Determine the [X, Y] coordinate at the center of the cell enclosing the given text.  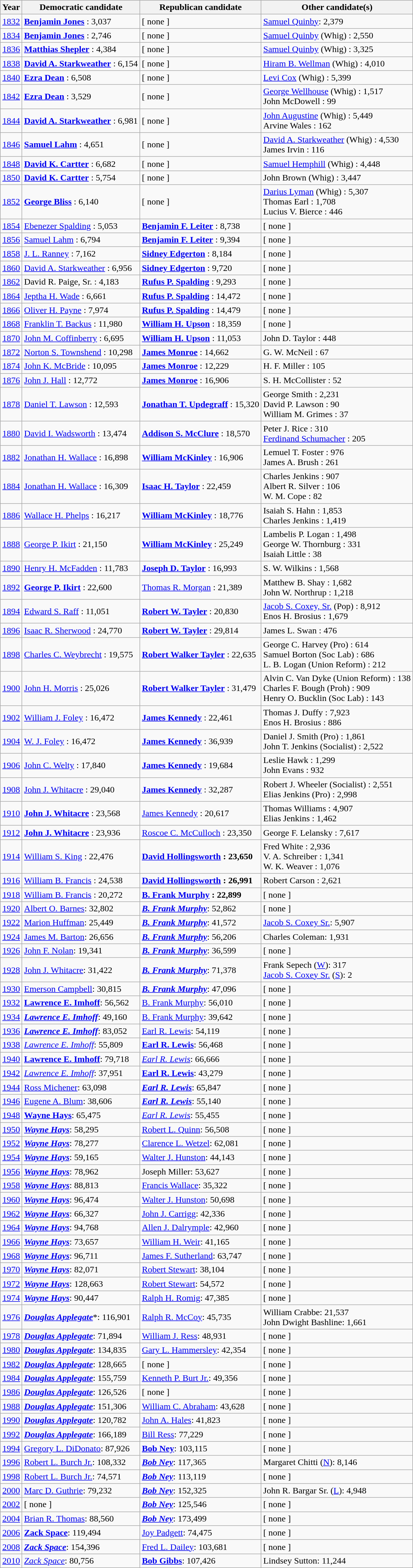
1994 [11, 1448]
1852 [11, 202]
Earl R. Lewis: 55,140 [201, 1101]
Sidney Edgerton : 9,720 [201, 268]
Lawrence E. Imhoff: 79,718 [81, 1059]
1868 [11, 324]
Jonathan H. Wallace : 16,309 [81, 486]
David K. Cartter : 6,682 [81, 164]
Robert L. Burch Jr.: 74,571 [81, 1476]
Norton S. Townshend : 10,298 [81, 352]
William H. Weir: 41,165 [201, 1242]
Joseph D. Taylor : 16,993 [201, 568]
George C. Harvey (Pro) : 614Samuel Borton (Soc Lab) : 686L. B. Logan (Union Reform) : 212 [337, 654]
1920 [11, 909]
Ralph R. McCoy: 45,735 [201, 1317]
1858 [11, 254]
B. Frank Murphy: 56,206 [201, 937]
1906 [11, 766]
James L. Swan : 476 [337, 630]
William B. Francis : 20,272 [81, 894]
1846 [11, 145]
1842 [11, 97]
1878 [11, 404]
Earl R. Lewis: 65,847 [201, 1087]
Henry H. McFadden : 11,783 [81, 568]
Brian R. Thomas: 88,560 [81, 1519]
Robert Stewart: 54,572 [201, 1284]
Jonathan T. Updegraff : 15,320 [201, 404]
1900 [11, 688]
1896 [11, 630]
1866 [11, 310]
David A. Starkweather : 6,154 [81, 63]
Joy Padgett: 74,475 [201, 1533]
Jacob S. Coxey Sr.: 5,907 [337, 923]
1880 [11, 433]
1916 [11, 880]
Robert Walker Tayler : 31,479 [201, 688]
Samuel Quinby (Whig) : 2,550 [337, 35]
George F. Lelansky : 7,617 [337, 832]
Walter J. Hunston: 44,143 [201, 1158]
David I. Wadsworth : 13,474 [81, 433]
Robert W. Tayler : 29,814 [201, 630]
1976 [11, 1317]
Gregory L. DiDonato: 87,926 [81, 1448]
Zack Space: 119,494 [81, 1533]
Zack Space: 80,756 [81, 1561]
1936 [11, 1031]
1954 [11, 1158]
1990 [11, 1420]
William C. Abraham: 43,628 [201, 1406]
Douglas Applegate: 155,759 [81, 1378]
1992 [11, 1434]
W. J. Foley : 16,472 [81, 741]
Darius Lyman (Whig) : 5,307Thomas Earl : 1,708Lucius V. Bierce : 446 [337, 202]
Wayne Hays: 128,663 [81, 1284]
1988 [11, 1406]
Earl R. Lewis: 54,119 [201, 1031]
Robert W. Tayler : 20,830 [201, 611]
Edward S. Raff : 11,051 [81, 611]
1978 [11, 1336]
James Monroe : 14,662 [201, 352]
1890 [11, 568]
Wayne Hays: 59,165 [81, 1158]
Douglas Applegate: 128,665 [81, 1364]
George P. Ikirt : 21,150 [81, 544]
Wayne Hays: 96,474 [81, 1200]
William H. Upson : 11,053 [201, 338]
Robert L. Quinn: 56,508 [201, 1129]
Earl R. Lewis: 66,666 [201, 1059]
1974 [11, 1298]
1930 [11, 989]
1944 [11, 1087]
Frank Sepech (W): 317Jacob S. Coxey Sr. (S): 2 [337, 970]
1960 [11, 1200]
S. H. McCollister : 52 [337, 380]
George Bliss : 6,140 [81, 202]
Benjamin F. Leiter : 8,738 [201, 226]
Isaac R. Sherwood : 24,770 [81, 630]
Matthew B. Shay : 1,682John W. Northrup : 1,218 [337, 588]
Clarence L. Wetzel: 62,081 [201, 1144]
B. Frank Murphy: 56,010 [201, 1003]
Fred White : 2,936V. A. Schreiber : 1,341W. K. Weaver : 1,076 [337, 856]
James Kennedy : 36,939 [201, 741]
John Augustine (Whig) : 5,449Arvine Wales : 162 [337, 120]
1850 [11, 178]
Jacob S. Coxey, Sr. (Pop) : 8,912Enos H. Brosius : 1,679 [337, 611]
1840 [11, 78]
Earl R. Lewis: 55,455 [201, 1115]
Emerson Campbell: 30,815 [81, 989]
Ross Michener: 63,098 [81, 1087]
Robert Carson : 2,621 [337, 880]
Wayne Hays: 88,813 [81, 1186]
1922 [11, 923]
1864 [11, 296]
1982 [11, 1364]
B. Frank Murphy: 71,378 [201, 970]
Margaret Chitti (N): 8,146 [337, 1462]
1952 [11, 1144]
1898 [11, 654]
Bob Ney: 117,365 [201, 1462]
1832 [11, 21]
1956 [11, 1172]
Robert Stewart: 38,104 [201, 1270]
1950 [11, 1129]
Wayne Hays: 94,768 [81, 1228]
B. Frank Murphy: 36,599 [201, 951]
Hiram B. Wellman (Whig) : 4,010 [337, 63]
Ralph H. Romig: 47,385 [201, 1298]
John H. Morris : 25,026 [81, 688]
Wayne Hays: 66,327 [81, 1214]
Lawrence E. Imhoff: 37,951 [81, 1073]
John J. Whitacre : 23,568 [81, 814]
J. L. Ranney : 7,162 [81, 254]
Douglas Applegate: 71,894 [81, 1336]
Rufus P. Spalding : 14,479 [201, 310]
1958 [11, 1186]
Bill Ress: 77,229 [201, 1434]
1970 [11, 1270]
John J. Whitacre: 31,422 [81, 970]
Matthias Shepler : 4,384 [81, 49]
Albert O. Barnes: 32,802 [81, 909]
James Kennedy : 22,461 [201, 718]
1980 [11, 1350]
1902 [11, 718]
Samuel Hemphill (Whig) : 4,448 [337, 164]
Charles Jenkins : 907Albert R. Silver : 106W. M. Cope : 82 [337, 486]
Douglas Applegate: 126,526 [81, 1392]
Robert L. Burch Jr.: 108,332 [81, 1462]
Benjamin Jones : 3,037 [81, 21]
Lambelis P. Logan : 1,498George W. Thornburg : 331Isaiah Little : 38 [337, 544]
1968 [11, 1256]
Bob Ney: 113,119 [201, 1476]
Peter J. Rice : 310Ferdinand Schumacher : 205 [337, 433]
Lemuel T. Foster : 976James A. Brush : 261 [337, 457]
John A. Hales: 41,823 [201, 1420]
George Smith : 2,231David P. Lawson : 90William M. Grimes : 37 [337, 404]
1908 [11, 789]
Samuel Quinby: 2,379 [337, 21]
1856 [11, 240]
Levi Cox (Whig) : 5,399 [337, 78]
Wayne Hays: 65,475 [81, 1115]
1966 [11, 1242]
Benjamin Jones : 2,746 [81, 35]
Earl R. Lewis: 43,279 [201, 1073]
William McKinley : 16,906 [201, 457]
Lawrence E. Imhoff: 55,809 [81, 1045]
Isaac H. Taylor : 22,459 [201, 486]
Marc D. Guthrie: 79,232 [81, 1490]
David A. Starkweather (Whig) : 4,530James Irvin : 116 [337, 145]
David K. Cartter : 5,754 [81, 178]
Wayne Hays: 82,071 [81, 1270]
Ezra Dean : 3,529 [81, 97]
1934 [11, 1017]
1940 [11, 1059]
James Monroe : 12,229 [201, 366]
Douglas Applegate*: 116,901 [81, 1317]
1892 [11, 588]
Douglas Applegate: 166,189 [81, 1434]
James Kennedy : 19,684 [201, 766]
James M. Barton: 26,656 [81, 937]
1918 [11, 894]
1984 [11, 1378]
Roscoe C. McCulloch : 23,350 [201, 832]
Thomas Williams : 4,907Elias Jenkins : 1,462 [337, 814]
1838 [11, 63]
Robert J. Wheeler (Socialist) : 2,551Elias Jenkins (Pro) : 2,998 [337, 789]
Wayne Hays: 78,962 [81, 1172]
Lawrence E. Imhoff: 49,160 [81, 1017]
1884 [11, 486]
1836 [11, 49]
2008 [11, 1547]
Year [11, 7]
Samuel Lahm : 6,794 [81, 240]
1924 [11, 937]
Isaiah S. Hahn : 1,853Charles Jenkins : 1,419 [337, 515]
H. F. Miller : 105 [337, 366]
G. W. McNeil : 67 [337, 352]
Douglas Applegate: 151,306 [81, 1406]
Kenneth P. Burt Jr.: 49,356 [201, 1378]
Lindsey Sutton: 11,244 [337, 1561]
S. W. Wilkins : 1,568 [337, 568]
1882 [11, 457]
Francis Wallace: 35,322 [201, 1186]
Douglas Applegate: 134,835 [81, 1350]
Bob Ney: 103,115 [201, 1448]
1854 [11, 226]
James Kennedy : 32,287 [201, 789]
Bob Ney: 173,499 [201, 1519]
Douglas Applegate: 120,782 [81, 1420]
1904 [11, 741]
George Wellhouse (Whig) : 1,517John McDowell : 99 [337, 97]
1942 [11, 1073]
1914 [11, 856]
John F. Nolan: 19,341 [81, 951]
Rufus P. Spalding : 9,293 [201, 282]
Marion Huffman: 25,449 [81, 923]
1996 [11, 1462]
John C. Welty : 17,840 [81, 766]
Jonathan H. Wallace : 16,898 [81, 457]
1848 [11, 164]
Bob Ney: 125,546 [201, 1505]
Sidney Edgerton : 8,184 [201, 254]
Earl R. Lewis: 56,468 [201, 1045]
1894 [11, 611]
1844 [11, 120]
Allen J. Dalrymple: 42,960 [201, 1228]
1986 [11, 1392]
2010 [11, 1561]
Ezra Dean : 6,508 [81, 78]
Lawrence E. Imhoff: 83,052 [81, 1031]
William McKinley : 25,249 [201, 544]
B. Frank Murphy: 41,572 [201, 923]
1964 [11, 1228]
James Kennedy : 20,617 [201, 814]
Wayne Hays: 58,295 [81, 1129]
Lawrence E. Imhoff: 56,562 [81, 1003]
Walter J. Hunston: 50,698 [201, 1200]
1998 [11, 1476]
Robert Walker Tayler : 22,635 [201, 654]
John J. Hall : 12,772 [81, 380]
1874 [11, 366]
1870 [11, 338]
William McKinley : 18,776 [201, 515]
James Monroe : 16,906 [201, 380]
David Hollingsworth : 26,991 [201, 880]
John J. Whitacre : 29,040 [81, 789]
David R. Paige, Sr. : 4,183 [81, 282]
1886 [11, 515]
Thomas R. Morgan : 21,389 [201, 588]
1862 [11, 282]
1932 [11, 1003]
Other candidate(s) [337, 7]
John D. Taylor : 448 [337, 338]
1926 [11, 951]
Wayne Hays: 90,447 [81, 1298]
Franklin T. Backus : 11,980 [81, 324]
Wayne Hays: 96,711 [81, 1256]
B. Frank Murphy: 39,642 [201, 1017]
Eugene A. Blum: 38,606 [81, 1101]
Wayne Hays: 73,657 [81, 1242]
2006 [11, 1533]
Wayne Hays: 78,277 [81, 1144]
John M. Coffinberry : 6,695 [81, 338]
1872 [11, 352]
Charles Coleman: 1,931 [337, 937]
B. Frank Murphy: 47,096 [201, 989]
Daniel J. Smith (Pro) : 1,861John T. Jenkins (Socialist) : 2,522 [337, 741]
Wallace H. Phelps : 16,217 [81, 515]
2000 [11, 1490]
John K. McBride : 10,095 [81, 366]
John Brown (Whig) : 3,447 [337, 178]
Fred L. Dailey: 103,681 [201, 1547]
1910 [11, 814]
1834 [11, 35]
David A. Starkweather : 6,956 [81, 268]
1972 [11, 1284]
Leslie Hawk : 1,299John Evans : 932 [337, 766]
William J. Ress: 48,931 [201, 1336]
John J. Whitacre : 23,936 [81, 832]
Zack Space: 154,396 [81, 1547]
John R. Bargar Sr. (L): 4,948 [337, 1490]
B. Frank Murphy : 22,899 [201, 894]
William S. King : 22,476 [81, 856]
Daniel T. Lawson : 12,593 [81, 404]
Jeptha H. Wade : 6,661 [81, 296]
Joseph Miller: 53,627 [201, 1172]
Alvin C. Van Dyke (Union Reform) : 138Charles F. Bough (Proh) : 909Henry O. Bucklin (Soc Lab) : 143 [337, 688]
1928 [11, 970]
Bob Gibbs: 107,426 [201, 1561]
William H. Upson : 18,359 [201, 324]
Republican candidate [201, 7]
2002 [11, 1505]
1962 [11, 1214]
Bob Ney: 152,325 [201, 1490]
2004 [11, 1519]
William B. Francis : 24,538 [81, 880]
1946 [11, 1101]
David Hollingsworth : 23,650 [201, 856]
Charles C. Weybrecht : 19,575 [81, 654]
John J. Carrigg: 42,336 [201, 1214]
David A. Starkweather : 6,981 [81, 120]
B. Frank Murphy: 52,862 [201, 909]
Addison S. McClure : 18,570 [201, 433]
Oliver H. Payne : 7,974 [81, 310]
Rufus P. Spalding : 14,472 [201, 296]
1912 [11, 832]
1860 [11, 268]
Samuel Lahm : 4,651 [81, 145]
Ebenezer Spalding : 5,053 [81, 226]
1948 [11, 1115]
1938 [11, 1045]
James F. Sutherland: 63,747 [201, 1256]
William J. Foley : 16,472 [81, 718]
Gary L. Hammersley: 42,354 [201, 1350]
Benjamin F. Leiter : 9,394 [201, 240]
1876 [11, 380]
William Crabbe: 21,537John Dwight Bashline: 1,661 [337, 1317]
George P. Ikirt : 22,600 [81, 588]
Samuel Quinby (Whig) : 3,325 [337, 49]
Democratic candidate [81, 7]
Thomas J. Duffy : 7,923Enos H. Brosius : 886 [337, 718]
1888 [11, 544]
